Return the (x, y) coordinate for the center point of the cell that contains the specified text.  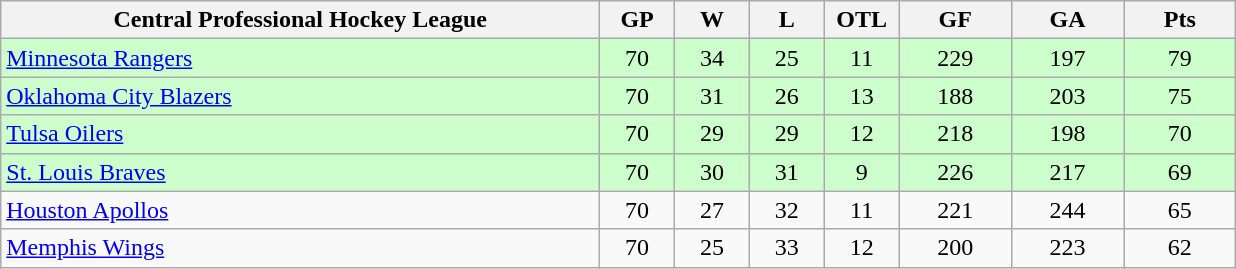
GP (638, 20)
13 (862, 96)
229 (955, 58)
218 (955, 134)
221 (955, 210)
203 (1067, 96)
217 (1067, 172)
GF (955, 20)
St. Louis Braves (300, 172)
33 (786, 248)
Pts (1180, 20)
34 (712, 58)
L (786, 20)
198 (1067, 134)
Memphis Wings (300, 248)
62 (1180, 248)
197 (1067, 58)
32 (786, 210)
Houston Apollos (300, 210)
27 (712, 210)
W (712, 20)
Central Professional Hockey League (300, 20)
Minnesota Rangers (300, 58)
69 (1180, 172)
200 (955, 248)
Tulsa Oilers (300, 134)
OTL (862, 20)
79 (1180, 58)
30 (712, 172)
65 (1180, 210)
26 (786, 96)
GA (1067, 20)
226 (955, 172)
75 (1180, 96)
244 (1067, 210)
188 (955, 96)
9 (862, 172)
Oklahoma City Blazers (300, 96)
223 (1067, 248)
